Output the (X, Y) coordinate of the center of the cell containing the given text.  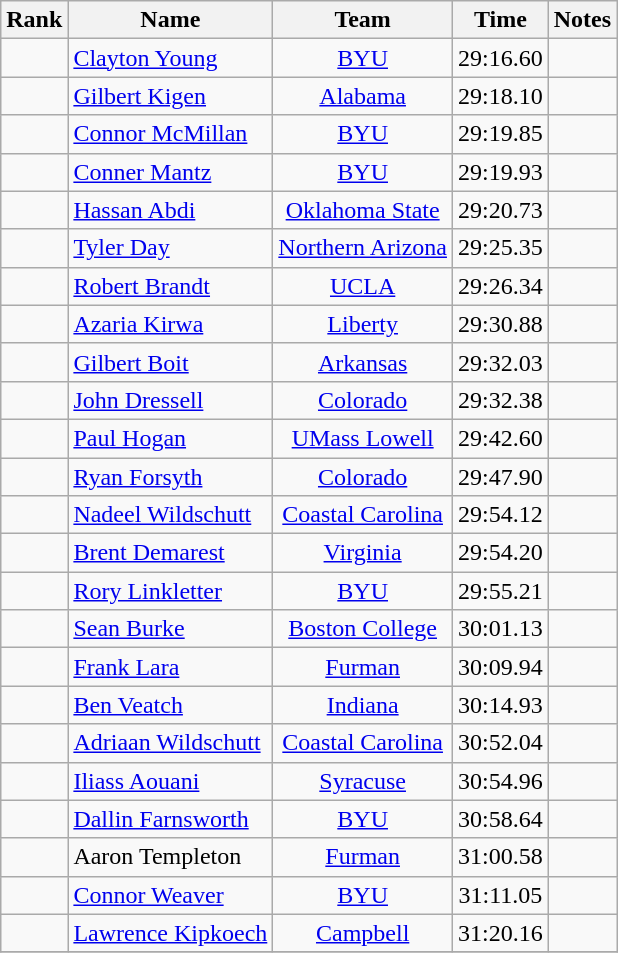
Notes (582, 20)
Name (170, 20)
Iliass Aouani (170, 781)
Brent Demarest (170, 553)
Ryan Forsyth (170, 477)
29:32.38 (500, 400)
Virginia (363, 553)
Connor McMillan (170, 134)
Tyler Day (170, 248)
Rory Linkletter (170, 591)
Frank Lara (170, 667)
29:54.12 (500, 515)
29:25.35 (500, 248)
Syracuse (363, 781)
30:54.96 (500, 781)
29:19.85 (500, 134)
Arkansas (363, 362)
29:19.93 (500, 172)
Nadeel Wildschutt (170, 515)
Rank (34, 20)
Sean Burke (170, 629)
29:42.60 (500, 438)
30:58.64 (500, 819)
Team (363, 20)
Connor Weaver (170, 895)
29:47.90 (500, 477)
29:26.34 (500, 286)
29:18.10 (500, 96)
Gilbert Kigen (170, 96)
30:01.13 (500, 629)
29:54.20 (500, 553)
John Dressell (170, 400)
Adriaan Wildschutt (170, 743)
Oklahoma State (363, 210)
UMass Lowell (363, 438)
UCLA (363, 286)
31:11.05 (500, 895)
Northern Arizona (363, 248)
Conner Mantz (170, 172)
31:20.16 (500, 933)
Azaria Kirwa (170, 324)
Paul Hogan (170, 438)
30:09.94 (500, 667)
Robert Brandt (170, 286)
Liberty (363, 324)
Gilbert Boit (170, 362)
29:32.03 (500, 362)
Dallin Farnsworth (170, 819)
Aaron Templeton (170, 857)
29:20.73 (500, 210)
29:30.88 (500, 324)
Hassan Abdi (170, 210)
30:52.04 (500, 743)
29:16.60 (500, 58)
Time (500, 20)
Indiana (363, 705)
Clayton Young (170, 58)
29:55.21 (500, 591)
Ben Veatch (170, 705)
31:00.58 (500, 857)
Campbell (363, 933)
Lawrence Kipkoech (170, 933)
Boston College (363, 629)
Alabama (363, 96)
30:14.93 (500, 705)
